Determine the (x, y) coordinate at the center of the cell enclosing the given text.  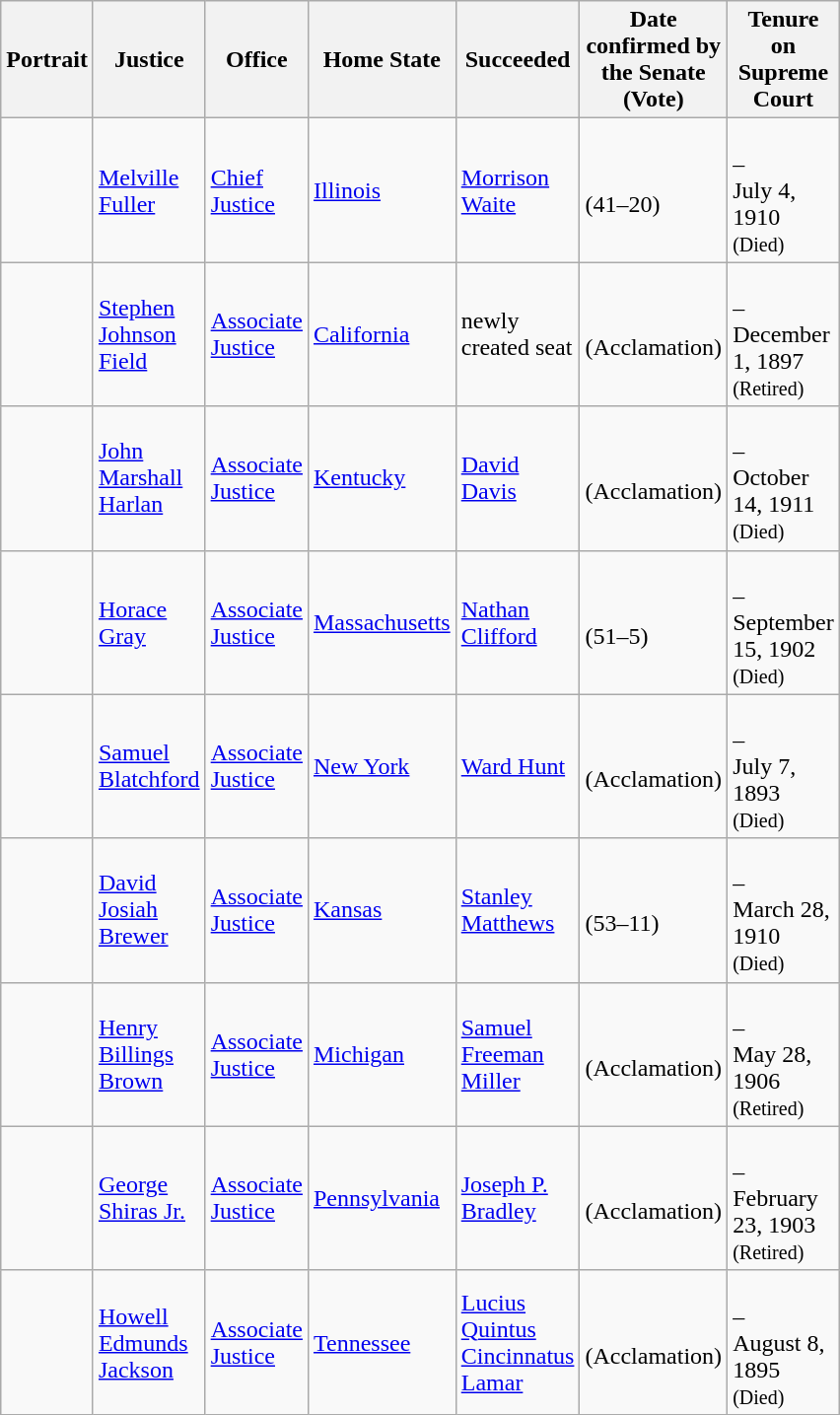
Succeeded (518, 59)
Horace Gray (149, 622)
Massachusetts (382, 622)
Pennsylvania (382, 1198)
–December 1, 1897(Retired) (784, 334)
Home State (382, 59)
George Shiras Jr. (149, 1198)
Chief Justice (256, 190)
Nathan Clifford (518, 622)
Michigan (382, 1054)
Kentucky (382, 478)
Samuel Freeman Miller (518, 1054)
(53–11) (654, 910)
(41–20) (654, 190)
Lucius Quintus Cincinnatus Lamar (518, 1342)
Stephen Johnson Field (149, 334)
Office (256, 59)
Ward Hunt (518, 766)
David Josiah Brewer (149, 910)
–March 28, 1910(Died) (784, 910)
Samuel Blatchford (149, 766)
Justice (149, 59)
Portrait (47, 59)
–August 8, 1895(Died) (784, 1342)
Illinois (382, 190)
(51–5) (654, 622)
–July 7, 1893(Died) (784, 766)
–February 23, 1903(Retired) (784, 1198)
Morrison Waite (518, 190)
–May 28, 1906(Retired) (784, 1054)
Tenure on Supreme Court (784, 59)
–July 4, 1910(Died) (784, 190)
John Marshall Harlan (149, 478)
David Davis (518, 478)
Date confirmed by the Senate(Vote) (654, 59)
Tennessee (382, 1342)
–September 15, 1902(Died) (784, 622)
New York (382, 766)
Howell Edmunds Jackson (149, 1342)
Joseph P. Bradley (518, 1198)
Henry Billings Brown (149, 1054)
Stanley Matthews (518, 910)
Kansas (382, 910)
newly created seat (518, 334)
–October 14, 1911(Died) (784, 478)
Melville Fuller (149, 190)
California (382, 334)
